Scan for the cell matching the given text and deliver its [x, y] coordinate at center. 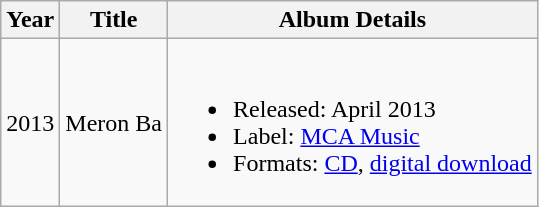
Title [114, 20]
Year [30, 20]
Released: April 2013Label: MCA MusicFormats: CD, digital download [353, 122]
Album Details [353, 20]
Meron Ba [114, 122]
2013 [30, 122]
